Provide the (x, y) coordinate of the cell's center where the given text is located.  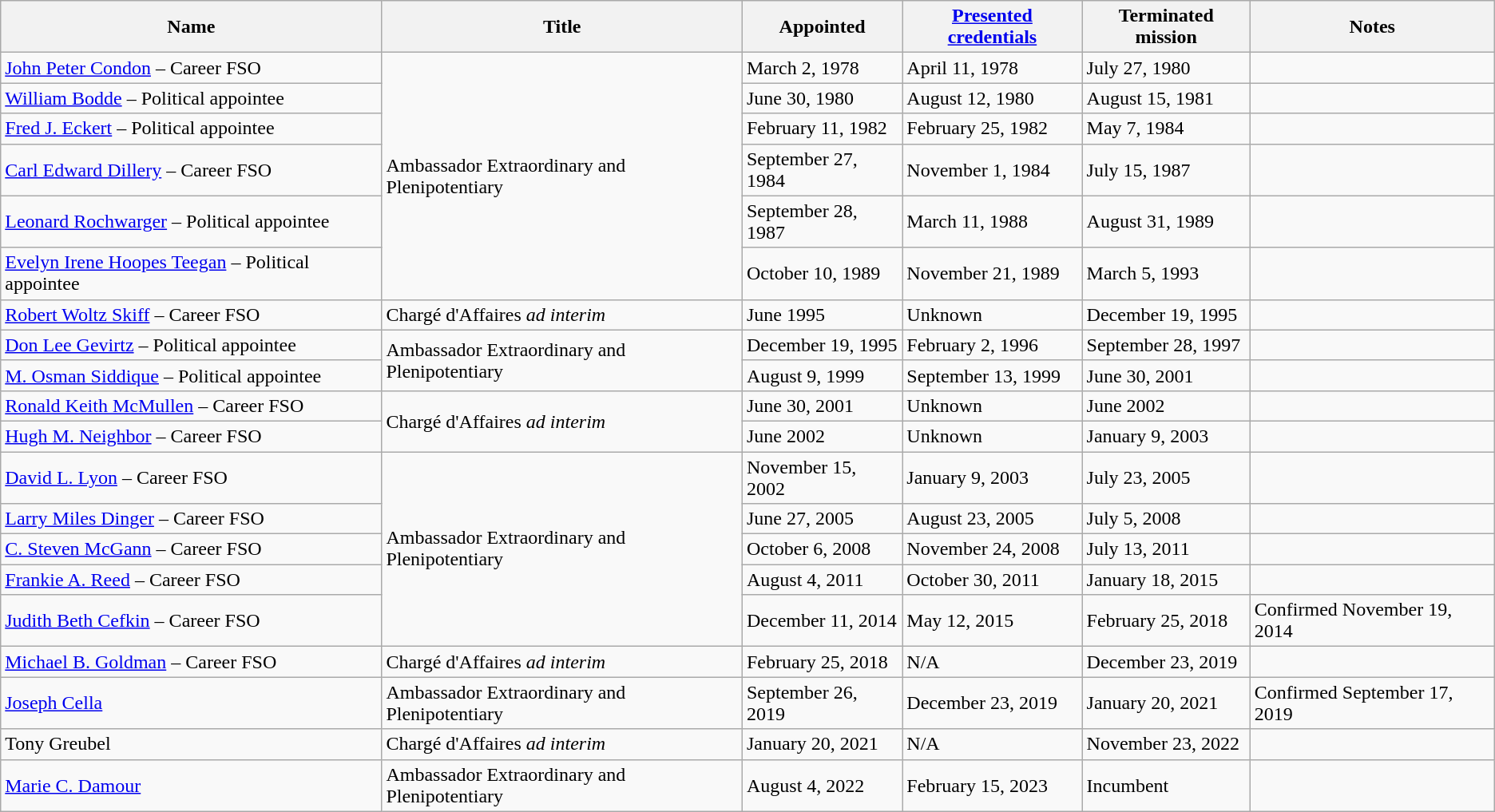
March 2, 1978 (822, 68)
July 27, 1980 (1166, 68)
August 15, 1981 (1166, 98)
Incumbent (1166, 786)
Appointed (822, 27)
September 13, 1999 (992, 375)
Evelyn Irene Hoopes Teegan – Political appointee (192, 273)
May 12, 2015 (992, 621)
February 15, 2023 (992, 786)
August 31, 1989 (1166, 222)
August 9, 1999 (822, 375)
October 6, 2008 (822, 549)
William Bodde – Political appointee (192, 98)
Don Lee Gevirtz – Political appointee (192, 345)
Terminated mission (1166, 27)
Carl Edward Dillery – Career FSO (192, 169)
August 4, 2011 (822, 580)
November 23, 2022 (1166, 744)
August 4, 2022 (822, 786)
Name (192, 27)
June 27, 2005 (822, 519)
March 11, 1988 (992, 222)
September 28, 1997 (1166, 345)
Robert Woltz Skiff – Career FSO (192, 315)
October 30, 2011 (992, 580)
March 5, 1993 (1166, 273)
November 1, 1984 (992, 169)
Hugh M. Neighbor – Career FSO (192, 436)
Frankie A. Reed – Career FSO (192, 580)
April 11, 1978 (992, 68)
February 2, 1996 (992, 345)
Fred J. Eckert – Political appointee (192, 129)
February 11, 1982 (822, 129)
September 27, 1984 (822, 169)
M. Osman Siddique – Political appointee (192, 375)
June 30, 1980 (822, 98)
John Peter Condon – Career FSO (192, 68)
Confirmed November 19, 2014 (1372, 621)
June 1995 (822, 315)
July 23, 2005 (1166, 477)
November 21, 1989 (992, 273)
September 28, 1987 (822, 222)
November 24, 2008 (992, 549)
C. Steven McGann – Career FSO (192, 549)
Joseph Cella (192, 703)
Larry Miles Dinger – Career FSO (192, 519)
July 5, 2008 (1166, 519)
July 15, 1987 (1166, 169)
August 12, 1980 (992, 98)
August 23, 2005 (992, 519)
January 18, 2015 (1166, 580)
Marie C. Damour (192, 786)
Title (562, 27)
Ronald Keith McMullen – Career FSO (192, 406)
Judith Beth Cefkin – Career FSO (192, 621)
December 11, 2014 (822, 621)
Michael B. Goldman – Career FSO (192, 662)
July 13, 2011 (1166, 549)
May 7, 1984 (1166, 129)
Tony Greubel (192, 744)
November 15, 2002 (822, 477)
October 10, 1989 (822, 273)
February 25, 1982 (992, 129)
Confirmed September 17, 2019 (1372, 703)
Leonard Rochwarger – Political appointee (192, 222)
September 26, 2019 (822, 703)
David L. Lyon – Career FSO (192, 477)
Notes (1372, 27)
Presented credentials (992, 27)
